Search for the cell housing the specified text and yield its [x, y] center coordinate. 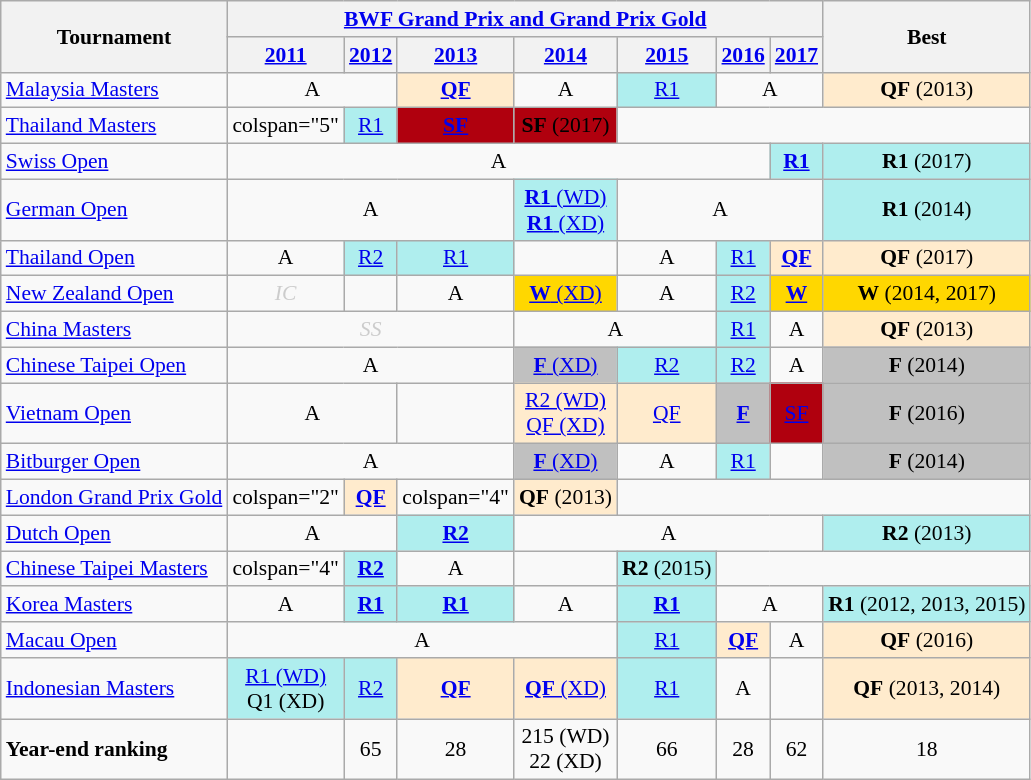
62 [796, 750]
BWF Grand Prix and Grand Prix Gold [525, 19]
QF (2013, 2014) [926, 688]
R2 (2015) [666, 569]
W [796, 294]
SF (2017) [566, 126]
R1 (WD) Q1 (XD) [286, 688]
2013 [456, 55]
London Grand Prix Gold [114, 498]
Dutch Open [114, 533]
65 [370, 750]
Vietnam Open [114, 414]
IC [286, 294]
Swiss Open [114, 162]
W (2014, 2017) [926, 294]
2015 [666, 55]
Best [926, 36]
QF (XD) [566, 688]
German Open [114, 210]
F [742, 414]
SS [370, 330]
2012 [370, 55]
Malaysia Masters [114, 90]
2011 [286, 55]
W (XD) [566, 294]
R1 (WD)R1 (XD) [566, 210]
Chinese Taipei Open [114, 365]
Thailand Masters [114, 126]
R1 (2012, 2013, 2015) [926, 605]
18 [926, 750]
66 [666, 750]
QF (2016) [926, 640]
215 (WD)22 (XD) [566, 750]
Tournament [114, 36]
Chinese Taipei Masters [114, 569]
2016 [742, 55]
Year-end ranking [114, 750]
Korea Masters [114, 605]
colspan="5" [286, 126]
Bitburger Open [114, 462]
Macau Open [114, 640]
2017 [796, 55]
R1 (2017) [926, 162]
New Zealand Open [114, 294]
R2 (2013) [926, 533]
China Masters [114, 330]
R1 (2014) [926, 210]
R2 (WD)QF (XD) [566, 414]
QF (2017) [926, 258]
F (2016) [926, 414]
Indonesian Masters [114, 688]
2014 [566, 55]
Thailand Open [114, 258]
colspan="2" [286, 498]
